Capture the cell that displays the provided text and extract its (X, Y) central coordinate. 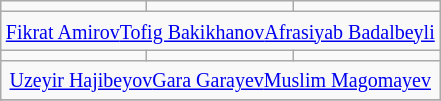
Fikrat AmirovTofig BakikhanovAfrasiyab Badalbeyli (220, 31)
Uzeyir HajibeyovGara GarayevMuslim Magomayev (220, 80)
